Identify which cell holds the provided text, then report its (X, Y) central coordinate. 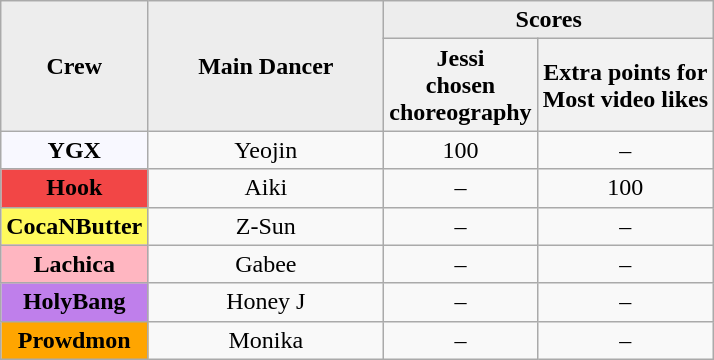
Extra points for Most video likes (625, 85)
Lachica (74, 264)
Aiki (266, 188)
Honey J (266, 302)
Crew (74, 66)
Yeojin (266, 150)
Hook (74, 188)
Monika (266, 340)
Gabee (266, 264)
YGX (74, 150)
Prowdmon (74, 340)
Scores (549, 20)
Z-Sun (266, 226)
CocaNButter (74, 226)
Jessi chosen choreography (460, 85)
Main Dancer (266, 66)
HolyBang (74, 302)
